Determine the (X, Y) coordinate at the center of the cell enclosing the given text.  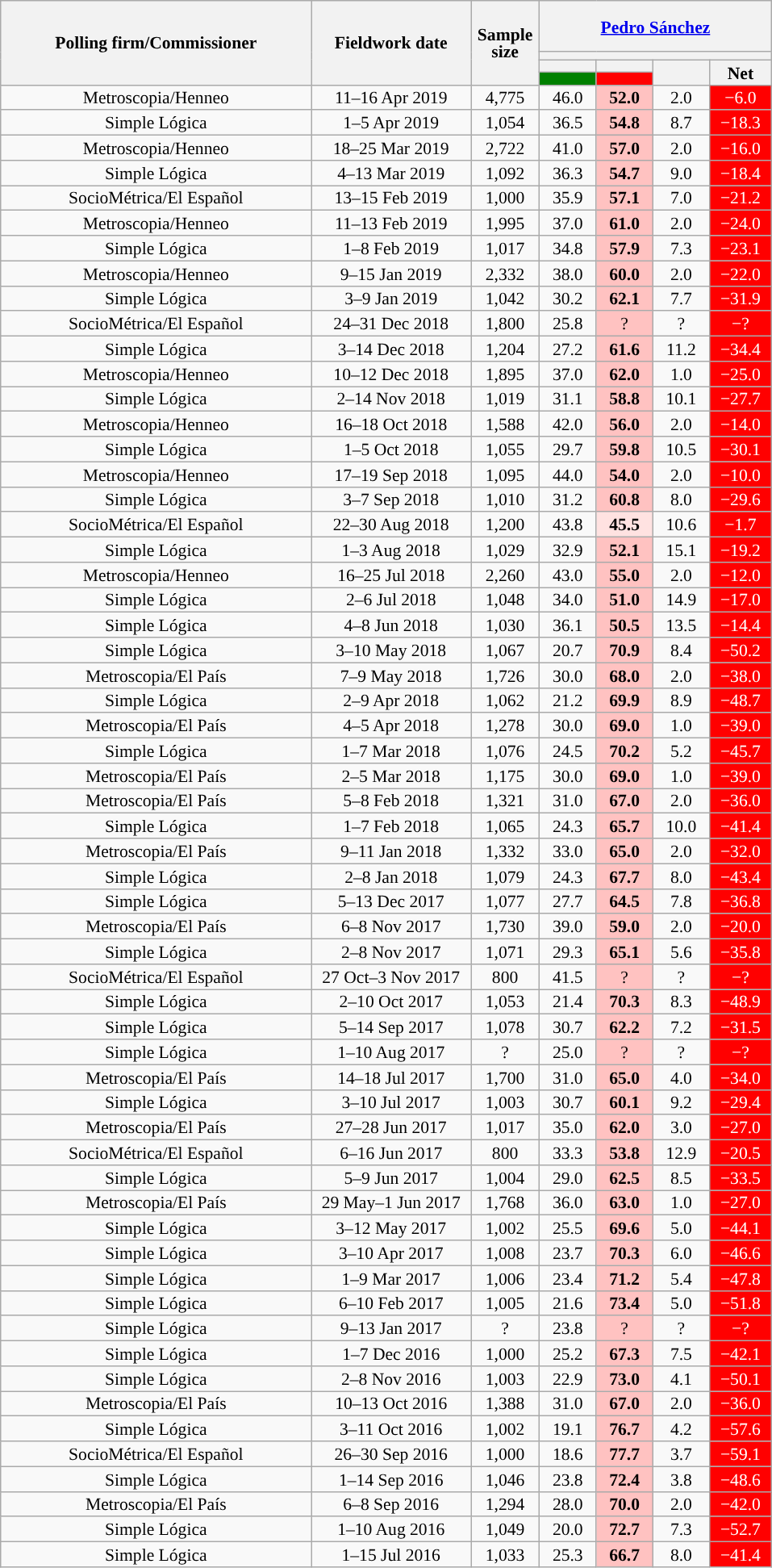
2–9 Apr 2018 (391, 700)
3–12 May 2017 (391, 1228)
27.7 (568, 901)
33.3 (568, 1152)
8.7 (681, 123)
16–25 Jul 2018 (391, 575)
61.6 (624, 349)
21.6 (568, 1302)
4.2 (681, 1428)
61.0 (624, 223)
18–25 Mar 2019 (391, 148)
1,768 (505, 1202)
36.5 (568, 123)
1,019 (505, 399)
70.2 (624, 751)
3–9 Jan 2019 (391, 299)
1,204 (505, 349)
−50.2 (741, 650)
21.4 (568, 1002)
7–9 May 2018 (391, 675)
72.4 (624, 1478)
57.9 (624, 249)
77.7 (624, 1454)
−35.8 (741, 952)
38.0 (568, 273)
50.5 (624, 625)
60.8 (624, 499)
9.2 (681, 1102)
1,053 (505, 1002)
−33.5 (741, 1178)
10–12 Dec 2018 (391, 374)
1,388 (505, 1404)
9–13 Jan 2017 (391, 1328)
57.1 (624, 199)
5.6 (681, 952)
17–19 Sep 2018 (391, 475)
23.4 (568, 1278)
2,260 (505, 575)
−29.6 (741, 499)
−42.0 (741, 1504)
62.2 (624, 1027)
57.0 (624, 148)
11–13 Feb 2019 (391, 223)
1,004 (505, 1178)
43.8 (568, 525)
9–11 Jan 2018 (391, 851)
7.7 (681, 299)
7.5 (681, 1354)
34.0 (568, 600)
73.4 (624, 1302)
−20.5 (741, 1152)
−17.0 (741, 600)
−44.1 (741, 1228)
−59.1 (741, 1454)
20.7 (568, 650)
−16.0 (741, 148)
1–14 Sep 2016 (391, 1478)
29.3 (568, 952)
−20.0 (741, 926)
36.0 (568, 1202)
2–6 Jul 2018 (391, 600)
8.5 (681, 1178)
1–7 Mar 2018 (391, 751)
Net (741, 73)
27–28 Jun 2017 (391, 1128)
6–8 Nov 2017 (391, 926)
−45.7 (741, 751)
73.0 (624, 1378)
1,030 (505, 625)
−48.6 (741, 1478)
1,895 (505, 374)
−32.0 (741, 851)
65.1 (624, 952)
1–5 Apr 2019 (391, 123)
−18.3 (741, 123)
60.0 (624, 273)
−50.1 (741, 1378)
21.2 (568, 700)
54.8 (624, 123)
8.9 (681, 700)
20.0 (568, 1530)
1,076 (505, 751)
3.0 (681, 1128)
3–7 Sep 2018 (391, 499)
62.5 (624, 1178)
39.0 (568, 926)
−19.2 (741, 550)
63.0 (624, 1202)
13–15 Feb 2019 (391, 199)
1,095 (505, 475)
1,067 (505, 650)
42.0 (568, 424)
19.1 (568, 1428)
53.8 (624, 1152)
−27.7 (741, 399)
35.9 (568, 199)
−14.0 (741, 424)
−29.4 (741, 1102)
1,033 (505, 1554)
1,071 (505, 952)
1,079 (505, 876)
10.0 (681, 826)
1,062 (505, 700)
1,078 (505, 1027)
6–10 Feb 2017 (391, 1302)
10–13 Oct 2016 (391, 1404)
69.6 (624, 1228)
31.1 (568, 399)
1,332 (505, 851)
Fieldwork date (391, 43)
5–8 Feb 2018 (391, 801)
3–10 May 2018 (391, 650)
−57.6 (741, 1428)
33.0 (568, 851)
1–10 Aug 2016 (391, 1530)
2,332 (505, 273)
22–30 Aug 2018 (391, 525)
1,005 (505, 1302)
1,726 (505, 675)
31.2 (568, 499)
−51.8 (741, 1302)
5–14 Sep 2017 (391, 1027)
10.5 (681, 449)
46.0 (568, 97)
2,722 (505, 148)
−38.0 (741, 675)
41.0 (568, 148)
−31.5 (741, 1027)
−25.0 (741, 374)
35.0 (568, 1128)
65.7 (624, 826)
1,077 (505, 901)
32.9 (568, 550)
45.5 (624, 525)
−22.0 (741, 273)
27 Oct–3 Nov 2017 (391, 976)
14.9 (681, 600)
25.3 (568, 1554)
1,092 (505, 173)
62.1 (624, 299)
76.7 (624, 1428)
1,065 (505, 826)
−30.1 (741, 449)
8.3 (681, 1002)
1,042 (505, 299)
1,200 (505, 525)
−1.7 (741, 525)
1,294 (505, 1504)
1–10 Aug 2017 (391, 1052)
43.0 (568, 575)
34.8 (568, 249)
7.2 (681, 1027)
1–3 Aug 2018 (391, 550)
59.0 (624, 926)
26–30 Sep 2016 (391, 1454)
Sample size (505, 43)
54.7 (624, 173)
27.2 (568, 349)
1–7 Feb 2018 (391, 826)
6.0 (681, 1252)
24–31 Dec 2018 (391, 324)
1,278 (505, 726)
1,055 (505, 449)
1,730 (505, 926)
1,046 (505, 1478)
10.6 (681, 525)
3.8 (681, 1478)
4,775 (505, 97)
68.0 (624, 675)
52.0 (624, 97)
−10.0 (741, 475)
12.9 (681, 1152)
24.5 (568, 751)
−18.4 (741, 173)
1,006 (505, 1278)
4–13 Mar 2019 (391, 173)
−46.6 (741, 1252)
51.0 (624, 600)
2–14 Nov 2018 (391, 399)
−31.9 (741, 299)
67.3 (624, 1354)
22.9 (568, 1378)
1,049 (505, 1530)
3–10 Apr 2017 (391, 1252)
−24.0 (741, 223)
1–9 Mar 2017 (391, 1278)
1,995 (505, 223)
1,588 (505, 424)
71.2 (624, 1278)
−36.8 (741, 901)
4–8 Jun 2018 (391, 625)
29.7 (568, 449)
10.1 (681, 399)
7.8 (681, 901)
29 May–1 Jun 2017 (391, 1202)
3–11 Oct 2016 (391, 1428)
−12.0 (741, 575)
58.8 (624, 399)
−34.4 (741, 349)
15.1 (681, 550)
70.9 (624, 650)
5.2 (681, 751)
1–5 Oct 2018 (391, 449)
1,800 (505, 324)
−14.4 (741, 625)
52.1 (624, 550)
6–8 Sep 2016 (391, 1504)
36.3 (568, 173)
2–8 Jan 2018 (391, 876)
60.1 (624, 1102)
1–15 Jul 2016 (391, 1554)
70.0 (624, 1504)
29.0 (568, 1178)
25.2 (568, 1354)
69.9 (624, 700)
Pedro Sánchez (656, 26)
−23.1 (741, 249)
72.7 (624, 1530)
59.8 (624, 449)
4.1 (681, 1378)
−47.8 (741, 1278)
8.4 (681, 650)
−6.0 (741, 97)
11.2 (681, 349)
1,010 (505, 499)
44.0 (568, 475)
67.7 (624, 876)
41.5 (568, 976)
−42.1 (741, 1354)
2–8 Nov 2016 (391, 1378)
56.0 (624, 424)
1,054 (505, 123)
−43.4 (741, 876)
36.1 (568, 625)
25.5 (568, 1228)
Polling firm/Commissioner (156, 43)
1,029 (505, 550)
28.0 (568, 1504)
1,321 (505, 801)
1,008 (505, 1252)
25.8 (568, 324)
−48.7 (741, 700)
3–10 Jul 2017 (391, 1102)
18.6 (568, 1454)
9–15 Jan 2019 (391, 273)
64.5 (624, 901)
66.7 (624, 1554)
2–10 Oct 2017 (391, 1002)
23.7 (568, 1252)
6–16 Jun 2017 (391, 1152)
5–9 Jun 2017 (391, 1178)
5.4 (681, 1278)
14–18 Jul 2017 (391, 1077)
7.0 (681, 199)
16–18 Oct 2018 (391, 424)
1–7 Dec 2016 (391, 1354)
11–16 Apr 2019 (391, 97)
4.0 (681, 1077)
55.0 (624, 575)
13.5 (681, 625)
3–14 Dec 2018 (391, 349)
1,175 (505, 776)
3.7 (681, 1454)
2–8 Nov 2017 (391, 952)
4–5 Apr 2018 (391, 726)
25.0 (568, 1052)
1–8 Feb 2019 (391, 249)
5–13 Dec 2017 (391, 901)
1,048 (505, 600)
−21.2 (741, 199)
9.0 (681, 173)
30.2 (568, 299)
−48.9 (741, 1002)
−52.7 (741, 1530)
54.0 (624, 475)
2–5 Mar 2018 (391, 776)
−34.0 (741, 1077)
1,700 (505, 1077)
